Provide the (X, Y) coordinate of the cell's center where the given text is located.  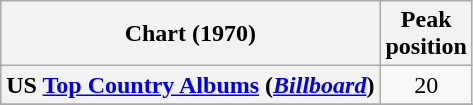
Chart (1970) (190, 34)
Peakposition (426, 34)
US Top Country Albums (Billboard) (190, 85)
20 (426, 85)
